Output the (X, Y) coordinate of the center of the cell containing the given text.  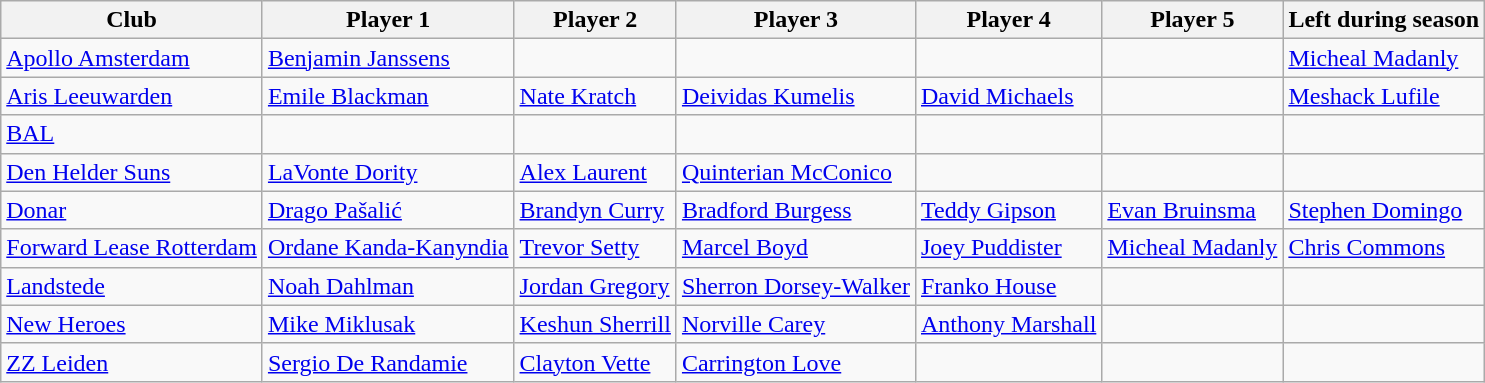
Evan Bruinsma (1192, 210)
Chris Commons (1384, 248)
New Heroes (132, 324)
BAL (132, 134)
LaVonte Dority (388, 172)
Bradford Burgess (796, 210)
Benjamin Janssens (388, 58)
Jordan Gregory (595, 286)
Player 4 (1008, 20)
Noah Dahlman (388, 286)
Apollo Amsterdam (132, 58)
Carrington Love (796, 362)
Keshun Sherrill (595, 324)
Ordane Kanda-Kanyndia (388, 248)
Forward Lease Rotterdam (132, 248)
Stephen Domingo (1384, 210)
Player 2 (595, 20)
Sherron Dorsey-Walker (796, 286)
Mike Miklusak (388, 324)
Emile Blackman (388, 96)
Quinterian McConico (796, 172)
Marcel Boyd (796, 248)
Player 3 (796, 20)
Aris Leeuwarden (132, 96)
David Michaels (1008, 96)
Brandyn Curry (595, 210)
Joey Puddister (1008, 248)
Club (132, 20)
Landstede (132, 286)
Den Helder Suns (132, 172)
Alex Laurent (595, 172)
Clayton Vette (595, 362)
Anthony Marshall (1008, 324)
Left during season (1384, 20)
Norville Carey (796, 324)
ZZ Leiden (132, 362)
Deividas Kumelis (796, 96)
Player 1 (388, 20)
Nate Kratch (595, 96)
Donar (132, 210)
Teddy Gipson (1008, 210)
Franko House (1008, 286)
Trevor Setty (595, 248)
Player 5 (1192, 20)
Drago Pašalić (388, 210)
Sergio De Randamie (388, 362)
Meshack Lufile (1384, 96)
